Detect which cell encompasses the target text, then output its (X, Y) center coordinate. 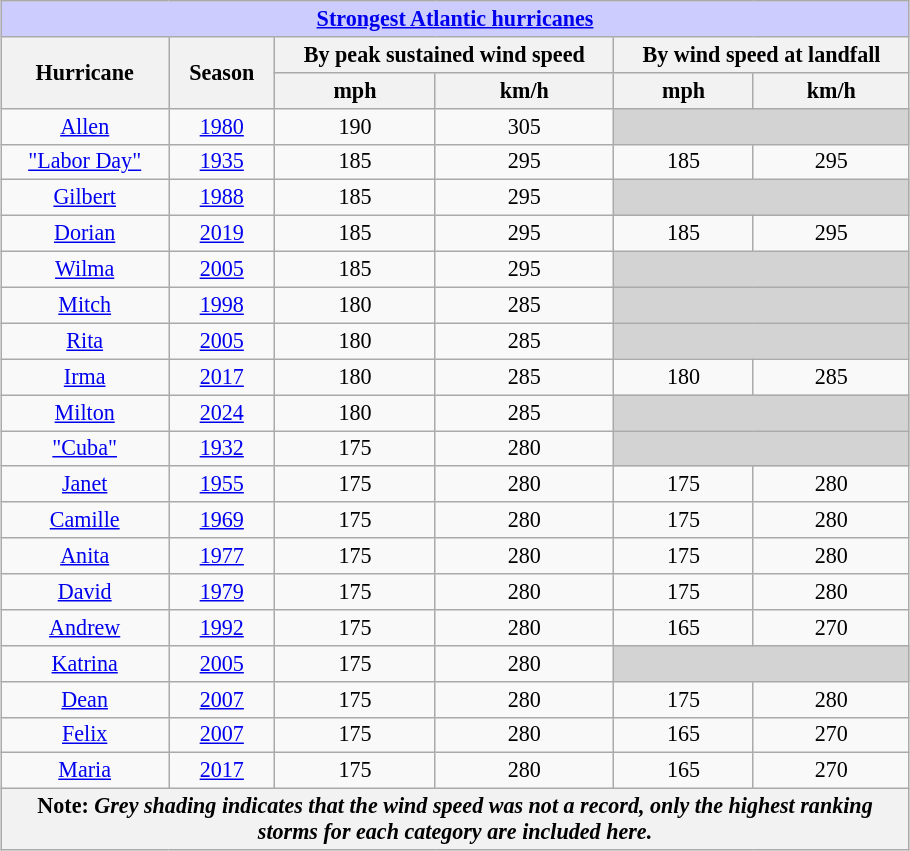
"Labor Day" (85, 162)
1988 (222, 198)
Strongest Atlantic hurricanes (456, 19)
Irma (85, 377)
1979 (222, 592)
Maria (85, 771)
305 (524, 126)
1935 (222, 162)
Season (222, 73)
Andrew (85, 628)
Katrina (85, 663)
Camille (85, 520)
Allen (85, 126)
Wilma (85, 269)
190 (355, 126)
Milton (85, 413)
Hurricane (85, 73)
Janet (85, 484)
1955 (222, 484)
"Cuba" (85, 448)
1932 (222, 448)
By wind speed at landfall (762, 55)
Gilbert (85, 198)
Anita (85, 556)
1992 (222, 628)
David (85, 592)
By peak sustained wind speed (444, 55)
Note: Grey shading indicates that the wind speed was not a record, only the highest ranking storms for each category are included here. (456, 820)
Dean (85, 699)
Rita (85, 341)
2019 (222, 234)
1977 (222, 556)
1998 (222, 305)
1980 (222, 126)
2024 (222, 413)
Mitch (85, 305)
Dorian (85, 234)
1969 (222, 520)
Felix (85, 735)
